Output the [x, y] coordinate of the center of the cell containing the given text.  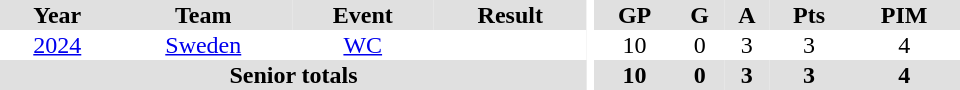
Event [363, 15]
GP [635, 15]
WC [363, 45]
PIM [904, 15]
G [700, 15]
2024 [58, 45]
Sweden [204, 45]
Senior totals [294, 75]
A [747, 15]
Pts [810, 15]
Year [58, 15]
Result [511, 15]
Team [204, 15]
